Return (x, y) of the center of cell containing provided text 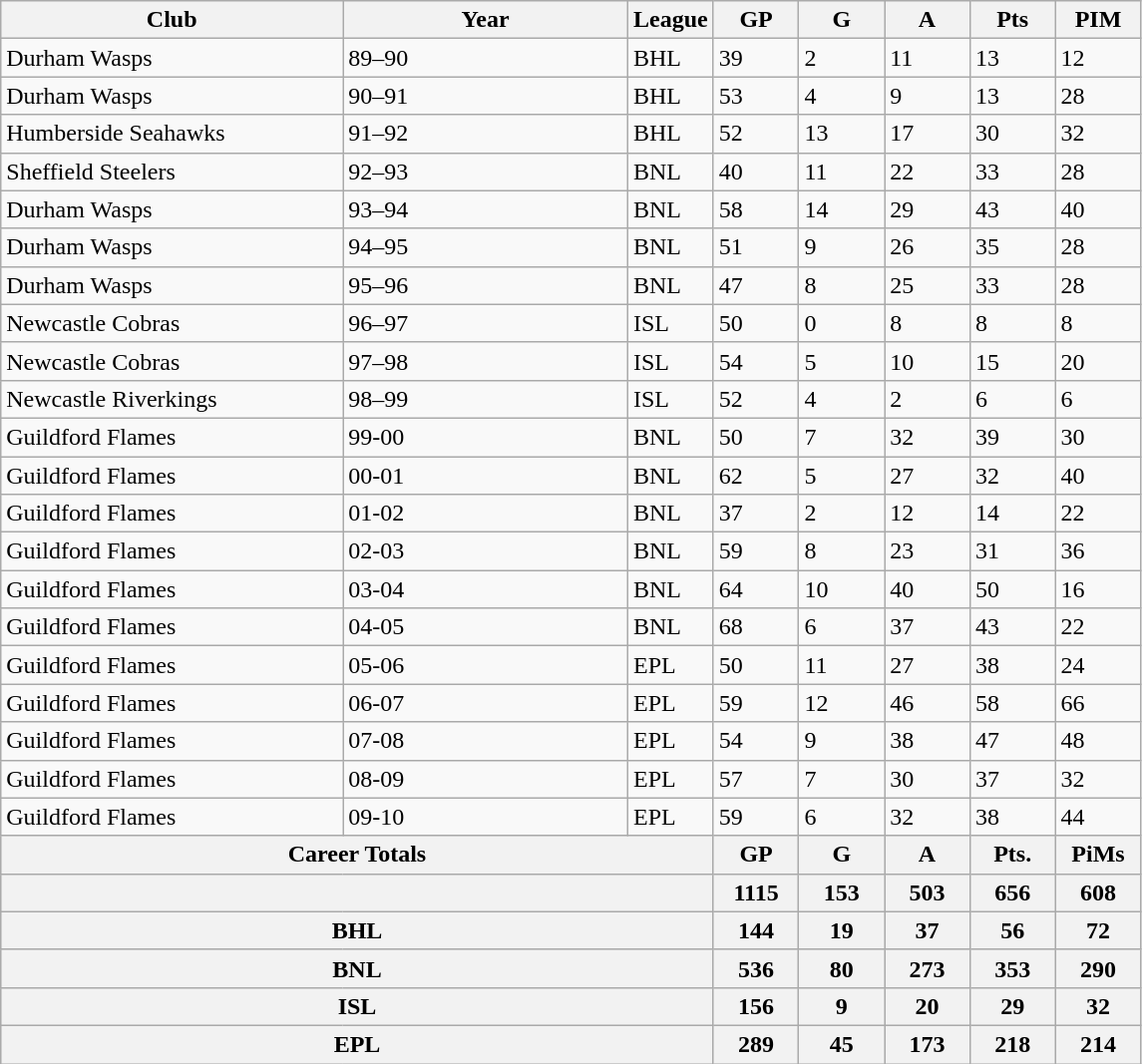
56 (1012, 930)
153 (842, 892)
Club (172, 20)
46 (928, 703)
91–92 (486, 134)
64 (756, 589)
23 (928, 551)
57 (756, 779)
48 (1098, 741)
26 (928, 247)
173 (928, 1044)
94–95 (486, 247)
Humberside Seahawks (172, 134)
01-02 (486, 514)
06-07 (486, 703)
25 (928, 285)
04-05 (486, 627)
Pts. (1012, 855)
97–98 (486, 361)
218 (1012, 1044)
156 (756, 1006)
15 (1012, 361)
44 (1098, 817)
07-08 (486, 741)
144 (756, 930)
99-00 (486, 437)
98–99 (486, 399)
289 (756, 1044)
19 (842, 930)
PiMs (1098, 855)
72 (1098, 930)
Pts (1012, 20)
45 (842, 1044)
1115 (756, 892)
09-10 (486, 817)
36 (1098, 551)
00-01 (486, 476)
93–94 (486, 209)
353 (1012, 968)
656 (1012, 892)
80 (842, 968)
53 (756, 96)
Year (486, 20)
92–93 (486, 172)
90–91 (486, 96)
273 (928, 968)
214 (1098, 1044)
02-03 (486, 551)
95–96 (486, 285)
608 (1098, 892)
290 (1098, 968)
05-06 (486, 665)
96–97 (486, 323)
51 (756, 247)
62 (756, 476)
Sheffield Steelers (172, 172)
League (670, 20)
PIM (1098, 20)
503 (928, 892)
Career Totals (357, 855)
66 (1098, 703)
24 (1098, 665)
536 (756, 968)
68 (756, 627)
08-09 (486, 779)
03-04 (486, 589)
89–90 (486, 58)
Newcastle Riverkings (172, 399)
0 (842, 323)
35 (1012, 247)
17 (928, 134)
31 (1012, 551)
16 (1098, 589)
